Determine the (x, y) coordinate at the center of the cell enclosing the given text.  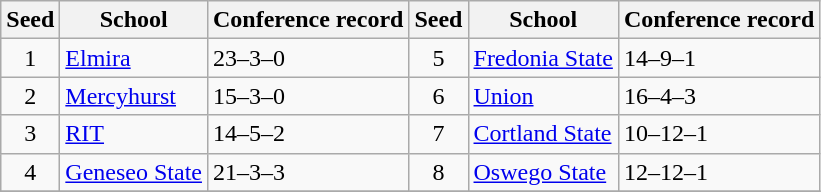
16–4–3 (718, 96)
Cortland State (543, 134)
21–3–3 (308, 172)
7 (438, 134)
6 (438, 96)
2 (30, 96)
5 (438, 58)
Mercyhurst (134, 96)
4 (30, 172)
Fredonia State (543, 58)
12–12–1 (718, 172)
14–5–2 (308, 134)
Union (543, 96)
Oswego State (543, 172)
Geneseo State (134, 172)
23–3–0 (308, 58)
3 (30, 134)
RIT (134, 134)
8 (438, 172)
1 (30, 58)
15–3–0 (308, 96)
14–9–1 (718, 58)
10–12–1 (718, 134)
Elmira (134, 58)
